Search for the cell housing the specified text and yield its (x, y) center coordinate. 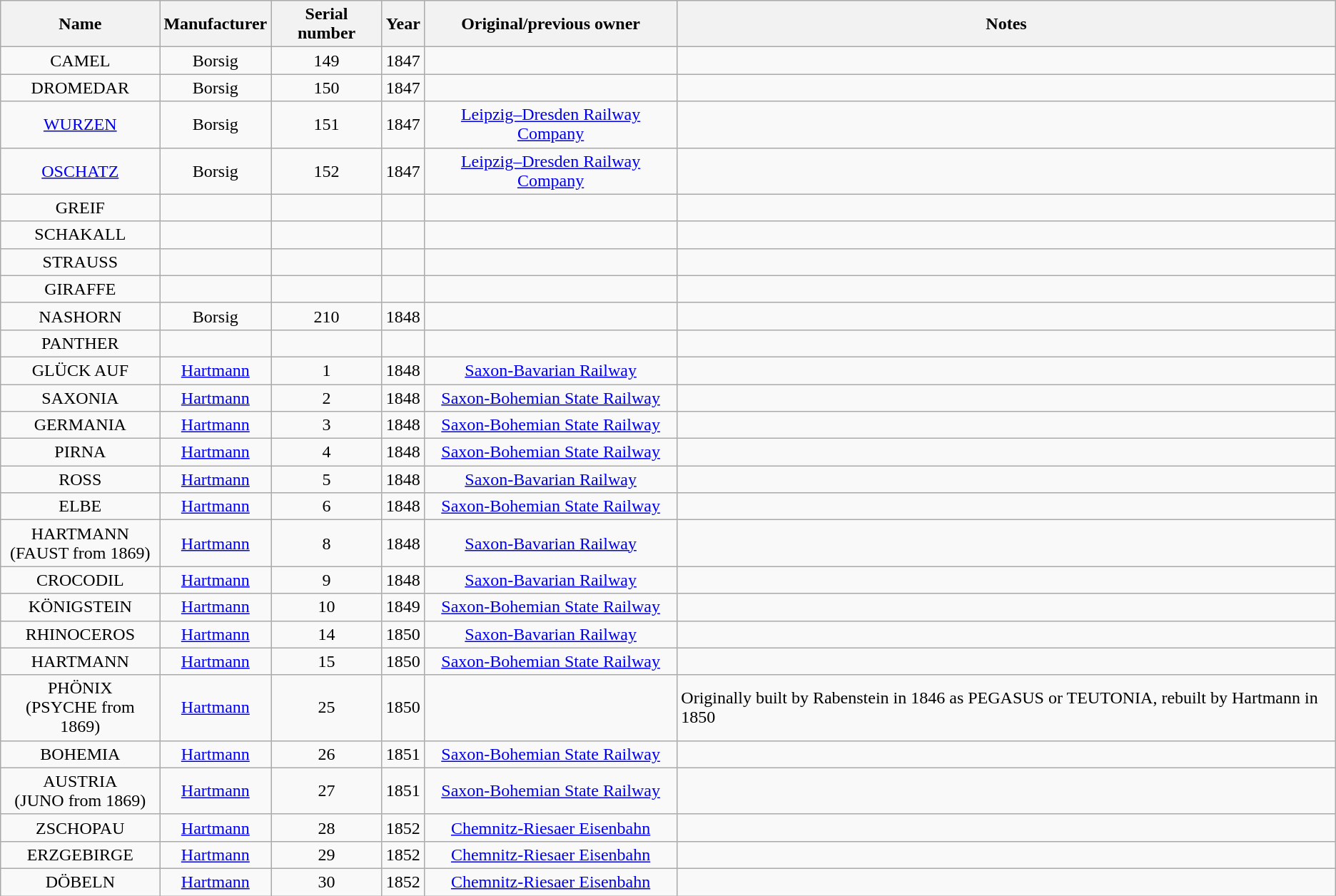
NASHORN (80, 316)
WURZEN (80, 124)
Year (403, 24)
25 (327, 708)
Serial number (327, 24)
GLÜCK AUF (80, 370)
PIRNA (80, 452)
150 (327, 88)
HARTMANN (80, 661)
PHÖNIX(PSYCHE from 1869) (80, 708)
KÖNIGSTEIN (80, 607)
CROCODIL (80, 580)
27 (327, 790)
9 (327, 580)
GREIF (80, 208)
3 (327, 425)
DROMEDAR (80, 88)
AUSTRIA(JUNO from 1869) (80, 790)
152 (327, 171)
SAXONIA (80, 397)
BOHEMIA (80, 754)
2 (327, 397)
30 (327, 882)
6 (327, 506)
ZSCHOPAU (80, 828)
1849 (403, 607)
GIRAFFE (80, 289)
15 (327, 661)
HARTMANN(FAUST from 1869) (80, 544)
SCHAKALL (80, 235)
DÖBELN (80, 882)
ROSS (80, 479)
Manufacturer (216, 24)
STRAUSS (80, 262)
OSCHATZ (80, 171)
14 (327, 634)
ERZGEBIRGE (80, 855)
Notes (1006, 24)
8 (327, 544)
151 (327, 124)
4 (327, 452)
ELBE (80, 506)
1 (327, 370)
149 (327, 61)
Original/previous owner (550, 24)
CAMEL (80, 61)
5 (327, 479)
28 (327, 828)
26 (327, 754)
Originally built by Rabenstein in 1846 as PEGASUS or TEUTONIA, rebuilt by Hartmann in 1850 (1006, 708)
RHINOCEROS (80, 634)
29 (327, 855)
PANTHER (80, 343)
210 (327, 316)
GERMANIA (80, 425)
Name (80, 24)
10 (327, 607)
